From the cell containing the given text, extract its center point as (x, y) coordinate. 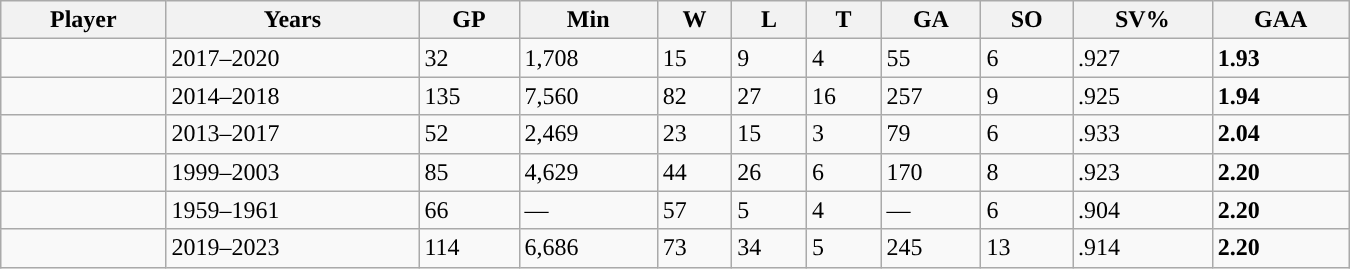
GAA (1280, 20)
2.04 (1280, 134)
135 (469, 96)
66 (469, 210)
257 (931, 96)
.904 (1142, 210)
79 (931, 134)
114 (469, 248)
245 (931, 248)
T (844, 20)
GA (931, 20)
GP (469, 20)
7,560 (588, 96)
3 (844, 134)
2013–2017 (292, 134)
6,686 (588, 248)
2,469 (588, 134)
.925 (1142, 96)
52 (469, 134)
1959–1961 (292, 210)
44 (694, 172)
4,629 (588, 172)
2014–2018 (292, 96)
1999–2003 (292, 172)
16 (844, 96)
85 (469, 172)
1.94 (1280, 96)
1,708 (588, 58)
Years (292, 20)
26 (770, 172)
34 (770, 248)
27 (770, 96)
W (694, 20)
2019–2023 (292, 248)
SV% (1142, 20)
.933 (1142, 134)
8 (1027, 172)
1.93 (1280, 58)
32 (469, 58)
SO (1027, 20)
23 (694, 134)
Player (84, 20)
2017–2020 (292, 58)
82 (694, 96)
73 (694, 248)
55 (931, 58)
L (770, 20)
.914 (1142, 248)
170 (931, 172)
13 (1027, 248)
.927 (1142, 58)
.923 (1142, 172)
57 (694, 210)
Min (588, 20)
